Pinpoint the cell where the given text exists, returning its [X, Y] midpoint coordinate. 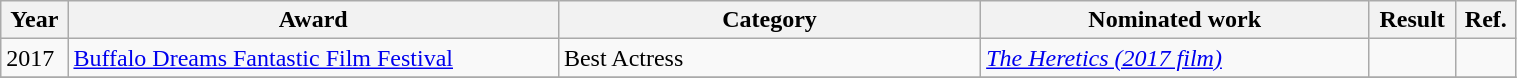
The Heretics (2017 film) [1175, 58]
Buffalo Dreams Fantastic Film Festival [313, 58]
Result [1412, 20]
Year [34, 20]
Award [313, 20]
Best Actress [769, 58]
Nominated work [1175, 20]
Category [769, 20]
Ref. [1486, 20]
2017 [34, 58]
